Locate the cell with the specified text and output its (X, Y) center coordinate. 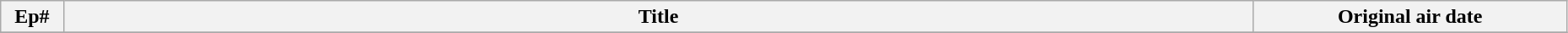
Title (658, 17)
Ep# (32, 17)
Original air date (1410, 17)
